From the cell containing the given text, extract its center point as (x, y) coordinate. 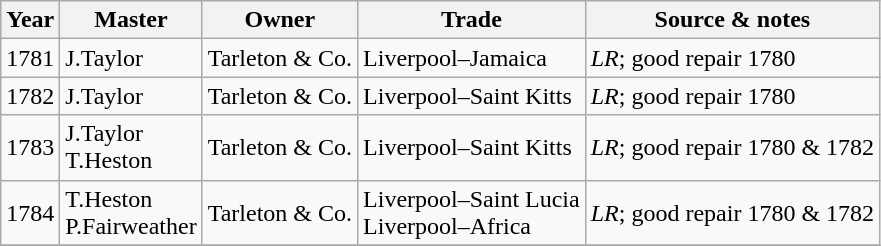
Liverpool–Jamaica (472, 58)
1783 (30, 148)
Master (131, 20)
Trade (472, 20)
1782 (30, 96)
Owner (280, 20)
J.TaylorT.Heston (131, 148)
Year (30, 20)
Liverpool–Saint LuciaLiverpool–Africa (472, 212)
1781 (30, 58)
Source & notes (732, 20)
T.HestonP.Fairweather (131, 212)
1784 (30, 212)
